Locate the cell with the specified text and output its (x, y) center coordinate. 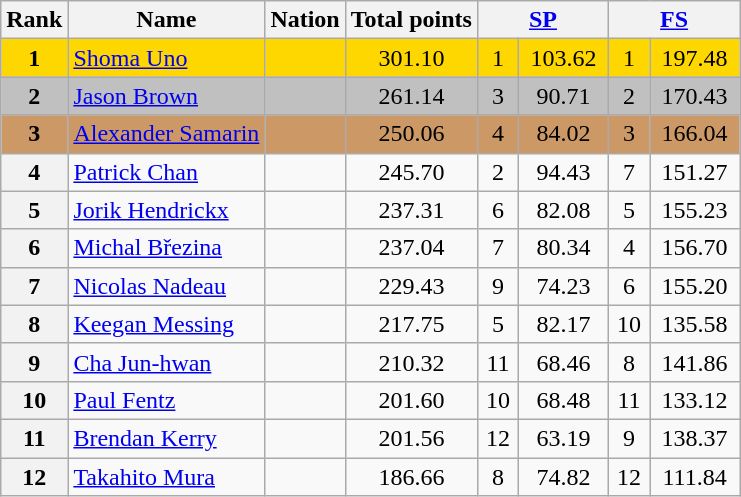
155.23 (695, 210)
Patrick Chan (166, 172)
94.43 (563, 172)
111.84 (695, 477)
156.70 (695, 248)
237.31 (411, 210)
245.70 (411, 172)
82.17 (563, 324)
Nation (305, 20)
74.23 (563, 286)
Nicolas Nadeau (166, 286)
Rank (34, 20)
Name (166, 20)
217.75 (411, 324)
SP (542, 20)
Jason Brown (166, 96)
261.14 (411, 96)
166.04 (695, 134)
68.48 (563, 400)
250.06 (411, 134)
197.48 (695, 58)
68.46 (563, 362)
201.56 (411, 438)
Shoma Uno (166, 58)
186.66 (411, 477)
210.32 (411, 362)
90.71 (563, 96)
74.82 (563, 477)
80.34 (563, 248)
237.04 (411, 248)
Brendan Kerry (166, 438)
Keegan Messing (166, 324)
82.08 (563, 210)
Jorik Hendrickx (166, 210)
135.58 (695, 324)
63.19 (563, 438)
Total points (411, 20)
138.37 (695, 438)
229.43 (411, 286)
84.02 (563, 134)
Paul Fentz (166, 400)
170.43 (695, 96)
Cha Jun-hwan (166, 362)
151.27 (695, 172)
Michal Březina (166, 248)
301.10 (411, 58)
141.86 (695, 362)
FS (674, 20)
155.20 (695, 286)
201.60 (411, 400)
Takahito Mura (166, 477)
103.62 (563, 58)
133.12 (695, 400)
Alexander Samarin (166, 134)
